For the text-containing cell, return its midpoint in [X, Y] coordinate format. 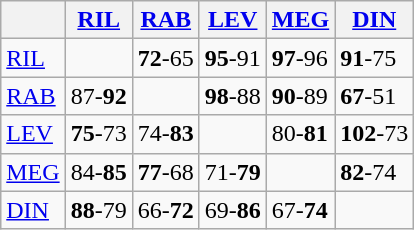
72-65 [166, 58]
87-92 [98, 96]
67-74 [300, 210]
75-73 [98, 134]
84-85 [98, 172]
77-68 [166, 172]
98-88 [232, 96]
95-91 [232, 58]
71-79 [232, 172]
74-83 [166, 134]
69-86 [232, 210]
97-96 [300, 58]
88-79 [98, 210]
82-74 [374, 172]
90-89 [300, 96]
67-51 [374, 96]
66-72 [166, 210]
80-81 [300, 134]
102-73 [374, 134]
91-75 [374, 58]
